Search for the cell housing the specified text and yield its [x, y] center coordinate. 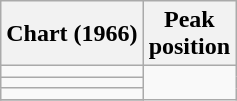
Chart (1966) [72, 34]
Peakposition [189, 34]
